Scan for the cell matching the given text and deliver its [x, y] coordinate at center. 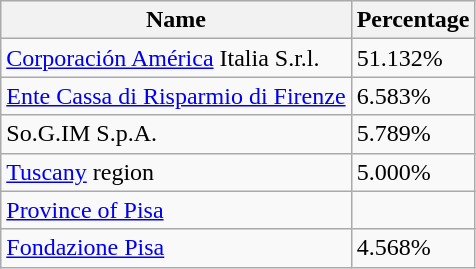
Ente Cassa di Risparmio di Firenze [176, 96]
Fondazione Pisa [176, 248]
6.583% [413, 96]
Corporación América Italia S.r.l. [176, 58]
5.789% [413, 134]
So.G.IM S.p.A. [176, 134]
Name [176, 20]
5.000% [413, 172]
Percentage [413, 20]
51.132% [413, 58]
4.568% [413, 248]
Tuscany region [176, 172]
Province of Pisa [176, 210]
